For the text-containing cell, return its midpoint in (x, y) coordinate format. 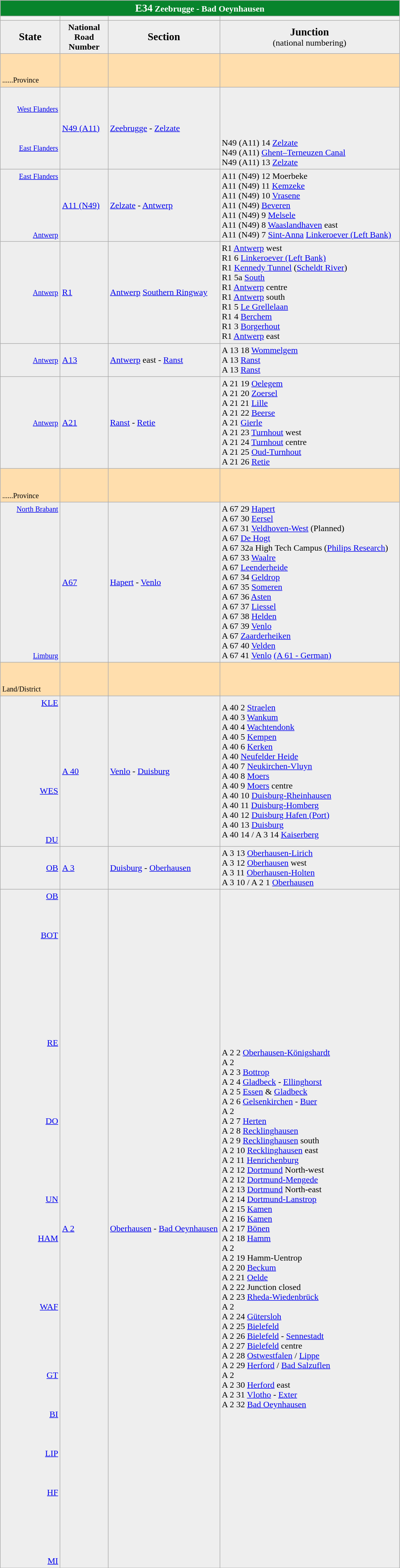
A21 (84, 423)
A11 (N49) (84, 205)
N49 (A11) 14 ZelzateN49 (A11) Ghent–Terneuzen Canal N49 (A11) 13 Zelzate (310, 128)
North BrabantLimburg (30, 582)
A 40 (84, 771)
A 2 (84, 1229)
N49 (A11) (84, 128)
National Road Number (84, 37)
A13 (84, 360)
West FlandersEast Flanders (30, 128)
A 21 19 OelegemA 21 20 ZoerselA 21 21 LilleA 21 22 BeerseA 21 GierleA 21 23 Turnhout westA 21 24 Turnhout centreA 21 25 Oud-TurnhoutA 21 26 Retie (310, 423)
Zeebrugge - Zelzate (164, 128)
A 3 13 Oberhausen-Lirich A 3 12 Oberhausen westA 3 11 Oberhausen-HoltenA 3 10 / A 2 1 Oberhausen (310, 868)
E34 Zeebrugge - Bad Oeynhausen (200, 8)
Antwerp east - Ranst (164, 360)
Duisburg - Oberhausen (164, 868)
Junction (national numbering) (310, 37)
Section (164, 37)
A 13 18 WommelgemA 13 RanstA 13 Ranst (310, 360)
East FlandersAntwerp (30, 205)
Hapert - Venlo (164, 582)
R1 (84, 293)
KLE WES DU (30, 771)
Ranst - Retie (164, 423)
Land/District (30, 679)
Oberhausen - Bad Oeynhausen (164, 1229)
A 3 (84, 868)
Antwerp Southern Ringway (164, 293)
Zelzate - Antwerp (164, 205)
OB BOTREDOUNHAMWAFGTBILIPHFMI (30, 1229)
State (30, 37)
OB (30, 868)
Venlo - Duisburg (164, 771)
A67 (84, 582)
